Identify which cell holds the provided text, then report its (x, y) central coordinate. 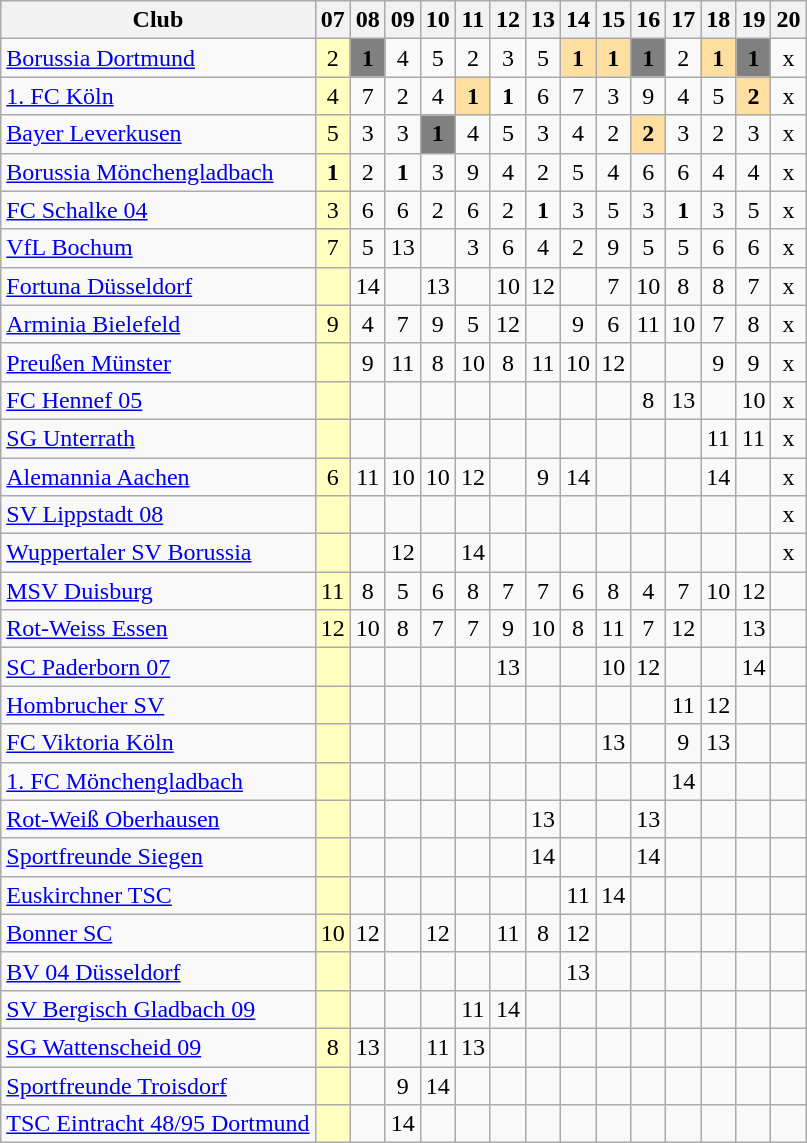
Fortuna Düsseldorf (158, 286)
TSC Eintracht 48/95 Dortmund (158, 1124)
19 (754, 20)
Bayer Leverkusen (158, 134)
FC Schalke 04 (158, 210)
SV Lippstadt 08 (158, 515)
SG Unterrath (158, 438)
15 (614, 20)
Alemannia Aachen (158, 477)
16 (648, 20)
18 (718, 20)
20 (788, 20)
Sportfreunde Troisdorf (158, 1085)
07 (332, 20)
Bonner SC (158, 933)
MSV Duisburg (158, 591)
SV Bergisch Gladbach 09 (158, 1009)
Euskirchner TSC (158, 895)
Borussia Mönchengladbach (158, 172)
SG Wattenscheid 09 (158, 1047)
VfL Bochum (158, 248)
BV 04 Düsseldorf (158, 971)
FC Viktoria Köln (158, 743)
Sportfreunde Siegen (158, 857)
17 (684, 20)
Hombrucher SV (158, 705)
Arminia Bielefeld (158, 324)
Rot-Weiss Essen (158, 629)
FC Hennef 05 (158, 400)
1. FC Mönchengladbach (158, 781)
Club (158, 20)
09 (402, 20)
Preußen Münster (158, 362)
SC Paderborn 07 (158, 667)
Borussia Dortmund (158, 58)
1. FC Köln (158, 96)
Wuppertaler SV Borussia (158, 553)
08 (368, 20)
Rot-Weiß Oberhausen (158, 819)
